Return (X, Y) of the center of cell containing provided text 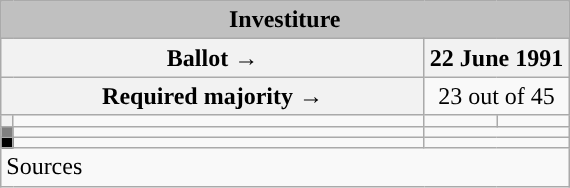
22 June 1991 (496, 58)
Ballot → (213, 58)
23 out of 45 (496, 96)
Sources (285, 167)
Investiture (285, 20)
Required majority → (213, 96)
